Extract the [x, y] coordinate from the center of the cell holding the provided text.  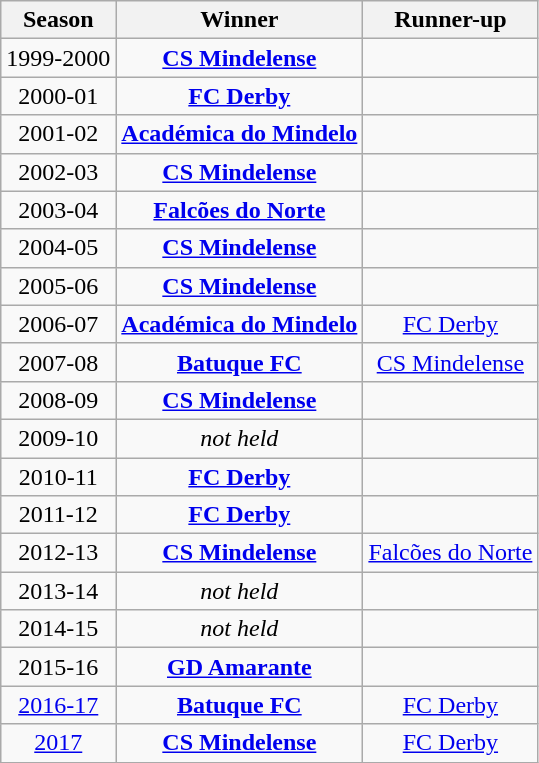
2005-06 [58, 286]
2013-14 [58, 591]
2011-12 [58, 515]
2015-16 [58, 667]
2012-13 [58, 553]
2003-04 [58, 210]
GD Amarante [240, 667]
1999-2000 [58, 58]
2001-02 [58, 134]
2000-01 [58, 96]
2009-10 [58, 438]
Season [58, 20]
2002-03 [58, 172]
2008-09 [58, 400]
Winner [240, 20]
Runner-up [450, 20]
2006-07 [58, 324]
2010-11 [58, 477]
2017 [58, 743]
2004-05 [58, 248]
2016-17 [58, 705]
2014-15 [58, 629]
2007-08 [58, 362]
